Find where the given text appears and provide that cell's center as [X, Y] coordinate. 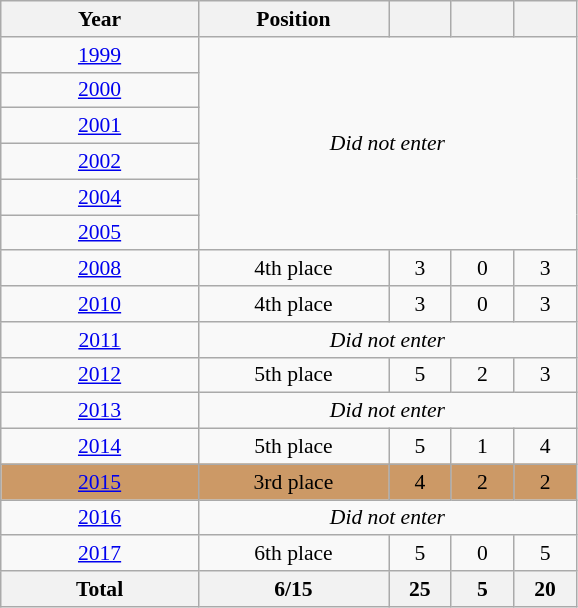
20 [546, 589]
2001 [100, 126]
2005 [100, 233]
2002 [100, 162]
2000 [100, 90]
Position [293, 19]
2008 [100, 269]
3rd place [293, 482]
25 [420, 589]
1 [482, 447]
6th place [293, 554]
Year [100, 19]
2012 [100, 375]
2013 [100, 411]
2015 [100, 482]
2010 [100, 304]
2011 [100, 340]
2016 [100, 518]
2017 [100, 554]
2004 [100, 197]
1999 [100, 55]
Total [100, 589]
2014 [100, 447]
6/15 [293, 589]
